Return [X, Y] of the center of cell containing provided text 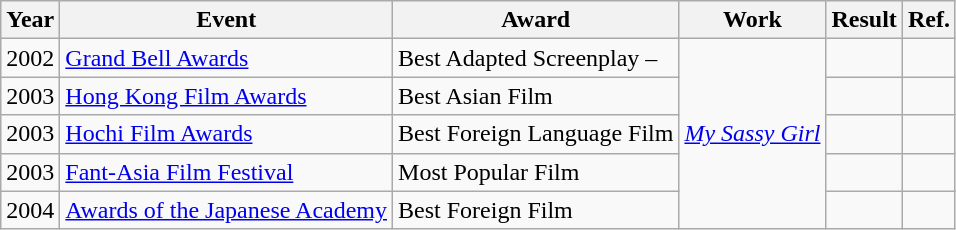
Best Asian Film [536, 96]
Hong Kong Film Awards [226, 96]
Ref. [928, 20]
Hochi Film Awards [226, 134]
Most Popular Film [536, 172]
Best Foreign Language Film [536, 134]
Event [226, 20]
Grand Bell Awards [226, 58]
2004 [30, 210]
Best Foreign Film [536, 210]
My Sassy Girl [752, 134]
Fant-Asia Film Festival [226, 172]
Best Adapted Screenplay – [536, 58]
2002 [30, 58]
Work [752, 20]
Year [30, 20]
Award [536, 20]
Awards of the Japanese Academy [226, 210]
Result [864, 20]
